Extract the [X, Y] coordinate from the center of the cell holding the provided text.  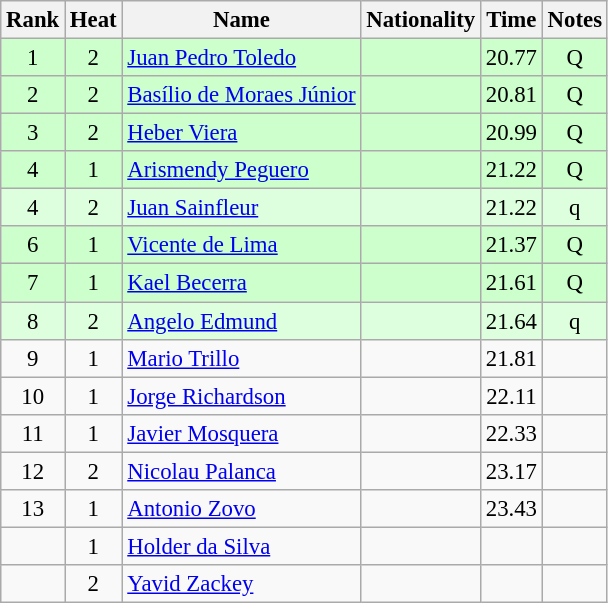
10 [33, 396]
9 [33, 358]
Jorge Richardson [242, 396]
Heat [94, 20]
Javier Mosquera [242, 433]
Vicente de Lima [242, 245]
Nicolau Palanca [242, 471]
22.33 [511, 433]
23.17 [511, 471]
23.43 [511, 509]
20.99 [511, 133]
Angelo Edmund [242, 321]
Antonio Zovo [242, 509]
13 [33, 509]
Heber Viera [242, 133]
Arismendy Peguero [242, 170]
Rank [33, 20]
Time [511, 20]
21.37 [511, 245]
Basílio de Moraes Júnior [242, 95]
6 [33, 245]
3 [33, 133]
11 [33, 433]
Juan Sainfleur [242, 208]
Yavid Zackey [242, 584]
21.64 [511, 321]
Notes [574, 20]
8 [33, 321]
7 [33, 283]
22.11 [511, 396]
Mario Trillo [242, 358]
21.81 [511, 358]
21.61 [511, 283]
Kael Becerra [242, 283]
12 [33, 471]
Name [242, 20]
Holder da Silva [242, 546]
20.77 [511, 58]
Nationality [420, 20]
20.81 [511, 95]
Juan Pedro Toledo [242, 58]
